Provide the (x, y) coordinate of the cell's center where the given text is located.  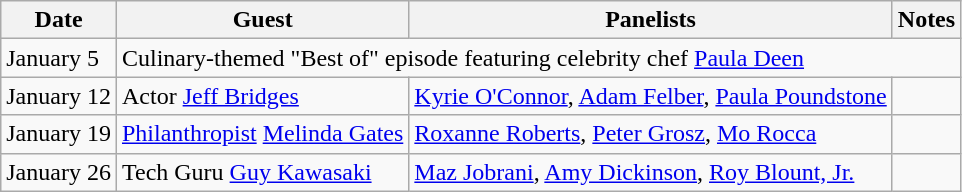
January 19 (59, 134)
Date (59, 20)
Panelists (650, 20)
Tech Guru Guy Kawasaki (262, 172)
January 5 (59, 58)
Kyrie O'Connor, Adam Felber, Paula Poundstone (650, 96)
Notes (926, 20)
Philanthropist Melinda Gates (262, 134)
Culinary-themed "Best of" episode featuring celebrity chef Paula Deen (538, 58)
January 26 (59, 172)
Roxanne Roberts, Peter Grosz, Mo Rocca (650, 134)
Maz Jobrani, Amy Dickinson, Roy Blount, Jr. (650, 172)
Guest (262, 20)
Actor Jeff Bridges (262, 96)
January 12 (59, 96)
